Extract the [X, Y] coordinate from the center of the cell holding the provided text.  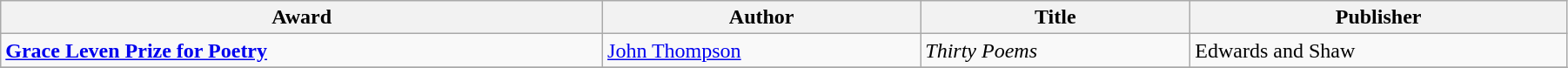
Thirty Poems [1055, 51]
Award [302, 17]
Author [762, 17]
Publisher [1378, 17]
Grace Leven Prize for Poetry [302, 51]
John Thompson [762, 51]
Edwards and Shaw [1378, 51]
Title [1055, 17]
